Identify which cell holds the provided text, then report its [x, y] central coordinate. 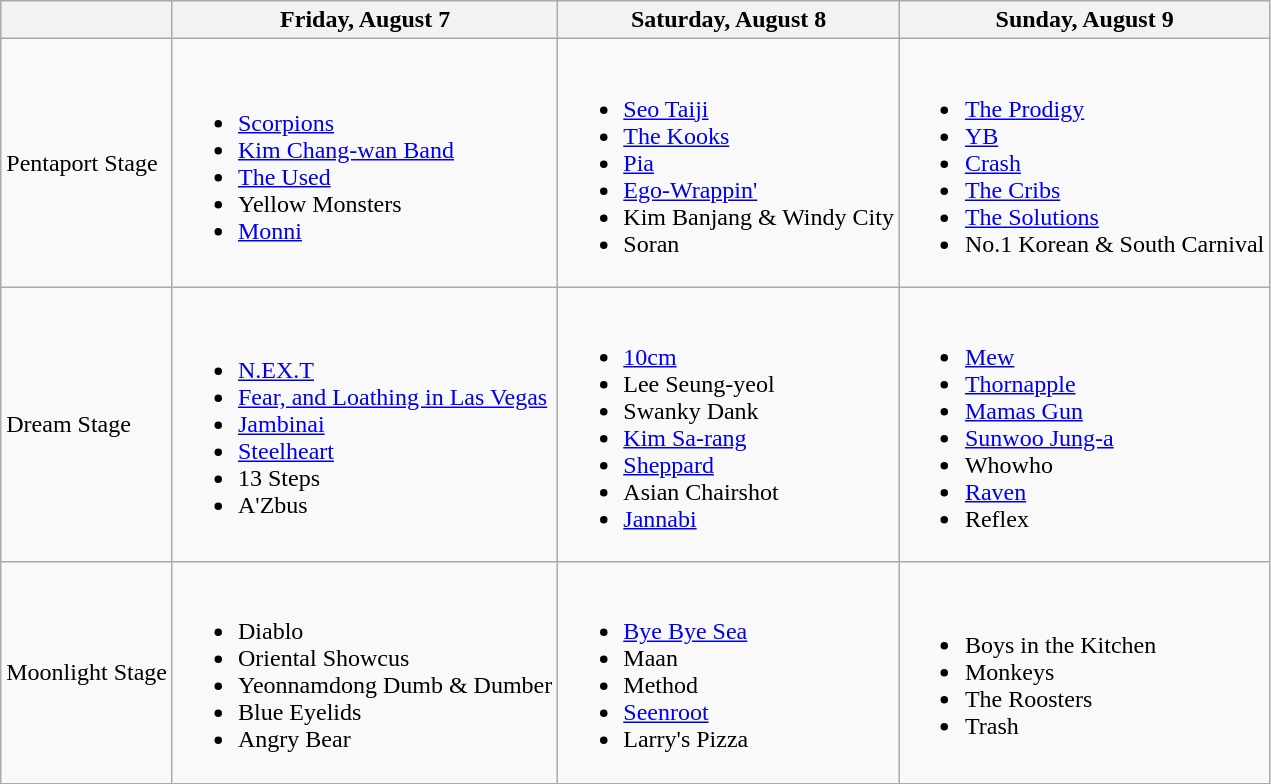
MewThornappleMamas GunSunwoo Jung-aWhowhoRavenReflex [1084, 424]
Boys in the KitchenMonkeysThe RoostersTrash [1084, 672]
Friday, August 7 [364, 20]
Sunday, August 9 [1084, 20]
Moonlight Stage [87, 672]
10cmLee Seung-yeolSwanky DankKim Sa-rangSheppardAsian ChairshotJannabi [729, 424]
Pentaport Stage [87, 163]
ScorpionsKim Chang-wan BandThe UsedYellow MonstersMonni [364, 163]
N.EX.TFear, and Loathing in Las VegasJambinaiSteelheart13 StepsA'Zbus [364, 424]
Saturday, August 8 [729, 20]
Bye Bye SeaMaanMethodSeenrootLarry's Pizza [729, 672]
Seo TaijiThe KooksPiaEgo-Wrappin'Kim Banjang & Windy CitySoran [729, 163]
The ProdigyYBCrashThe CribsThe SolutionsNo.1 Korean & South Carnival [1084, 163]
DiabloOriental ShowcusYeonnamdong Dumb & DumberBlue EyelidsAngry Bear [364, 672]
Dream Stage [87, 424]
